Search for the cell housing the specified text and yield its [X, Y] center coordinate. 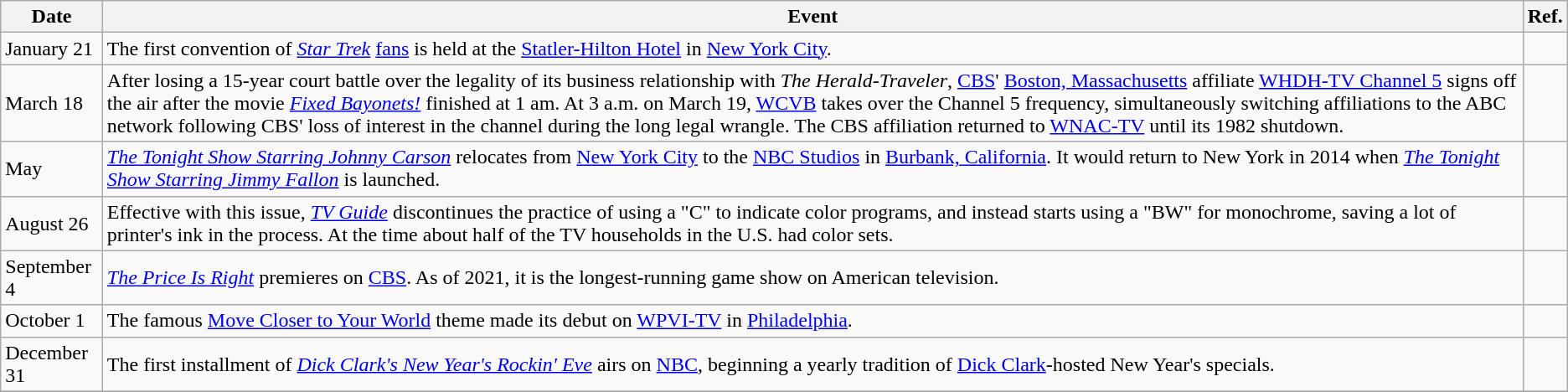
May [52, 169]
The first convention of Star Trek fans is held at the Statler-Hilton Hotel in New York City. [812, 49]
October 1 [52, 321]
March 18 [52, 103]
September 4 [52, 278]
August 26 [52, 223]
The first installment of Dick Clark's New Year's Rockin' Eve airs on NBC, beginning a yearly tradition of Dick Clark-hosted New Year's specials. [812, 364]
The famous Move Closer to Your World theme made its debut on WPVI-TV in Philadelphia. [812, 321]
Ref. [1545, 17]
December 31 [52, 364]
Date [52, 17]
Event [812, 17]
January 21 [52, 49]
The Price Is Right premieres on CBS. As of 2021, it is the longest-running game show on American television. [812, 278]
